Return (X, Y) of the center of cell containing provided text 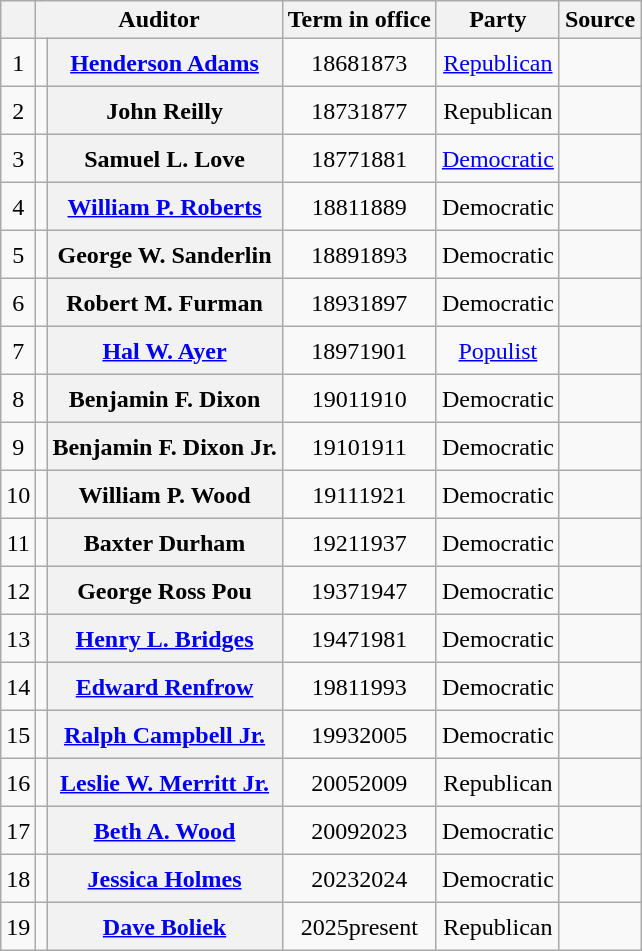
18931897 (359, 303)
19111921 (359, 495)
19011910 (359, 399)
3 (18, 159)
12 (18, 591)
20232024 (359, 879)
13 (18, 639)
4 (18, 207)
18731877 (359, 111)
17 (18, 831)
1 (18, 63)
19811993 (359, 687)
Benjamin F. Dixon Jr. (164, 447)
Jessica Holmes (164, 879)
Robert M. Furman (164, 303)
William P. Roberts (164, 207)
18 (18, 879)
20092023 (359, 831)
Henry L. Bridges (164, 639)
George Ross Pou (164, 591)
7 (18, 351)
Henderson Adams (164, 63)
14 (18, 687)
Benjamin F. Dixon (164, 399)
18771881 (359, 159)
Auditor (159, 20)
19 (18, 927)
19371947 (359, 591)
5 (18, 255)
Edward Renfrow (164, 687)
18681873 (359, 63)
19211937 (359, 543)
Leslie W. Merritt Jr. (164, 783)
18891893 (359, 255)
2025present (359, 927)
Beth A. Wood (164, 831)
19101911 (359, 447)
George W. Sanderlin (164, 255)
John Reilly (164, 111)
10 (18, 495)
William P. Wood (164, 495)
Source (600, 20)
Dave Boliek (164, 927)
Hal W. Ayer (164, 351)
6 (18, 303)
16 (18, 783)
Baxter Durham (164, 543)
15 (18, 735)
18971901 (359, 351)
2 (18, 111)
20052009 (359, 783)
19932005 (359, 735)
18811889 (359, 207)
Samuel L. Love (164, 159)
11 (18, 543)
Party (498, 20)
Term in office (359, 20)
9 (18, 447)
8 (18, 399)
19471981 (359, 639)
Populist (498, 351)
Ralph Campbell Jr. (164, 735)
